From the cell containing the given text, extract its center point as (X, Y) coordinate. 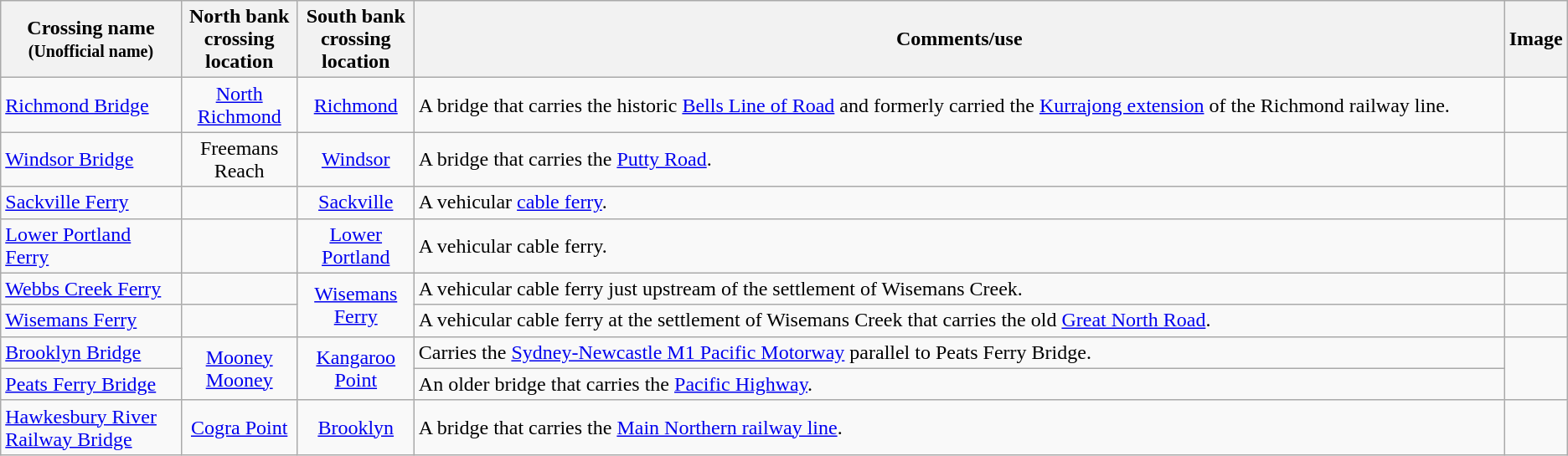
South bank crossing location (355, 39)
Brooklyn (355, 427)
Hawkesbury River Railway Bridge (90, 427)
Comments/use (959, 39)
A vehicular cable ferry at the settlement of Wisemans Creek that carries the old Great North Road. (959, 320)
Richmond Bridge (90, 105)
Lower Portland Ferry (90, 246)
Kangaroo Point (355, 368)
Freemans Reach (240, 159)
North bank crossing location (240, 39)
North Richmond (240, 105)
Carries the Sydney-Newcastle M1 Pacific Motorway parallel to Peats Ferry Bridge. (959, 352)
Windsor (355, 159)
Cogra Point (240, 427)
Webbs Creek Ferry (90, 289)
Windsor Bridge (90, 159)
A bridge that carries the historic Bells Line of Road and formerly carried the Kurrajong extension of the Richmond railway line. (959, 105)
Mooney Mooney (240, 368)
A bridge that carries the Putty Road. (959, 159)
A bridge that carries the Main Northern railway line. (959, 427)
Peats Ferry Bridge (90, 384)
Crossing name(Unofficial name) (90, 39)
A vehicular cable ferry just upstream of the settlement of Wisemans Creek. (959, 289)
Sackville (355, 202)
Lower Portland (355, 246)
Image (1536, 39)
Brooklyn Bridge (90, 352)
Sackville Ferry (90, 202)
Richmond (355, 105)
An older bridge that carries the Pacific Highway. (959, 384)
